Return [x, y] of the center of cell containing provided text 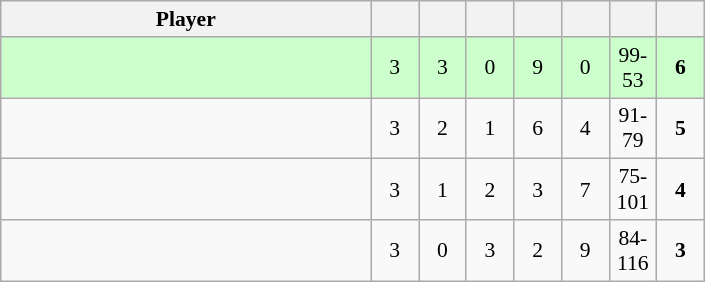
75-101 [633, 190]
99-53 [633, 68]
91-79 [633, 128]
84-116 [633, 250]
7 [585, 190]
5 [681, 128]
Player [186, 19]
